Determine the [X, Y] coordinate at the center of the cell enclosing the given text.  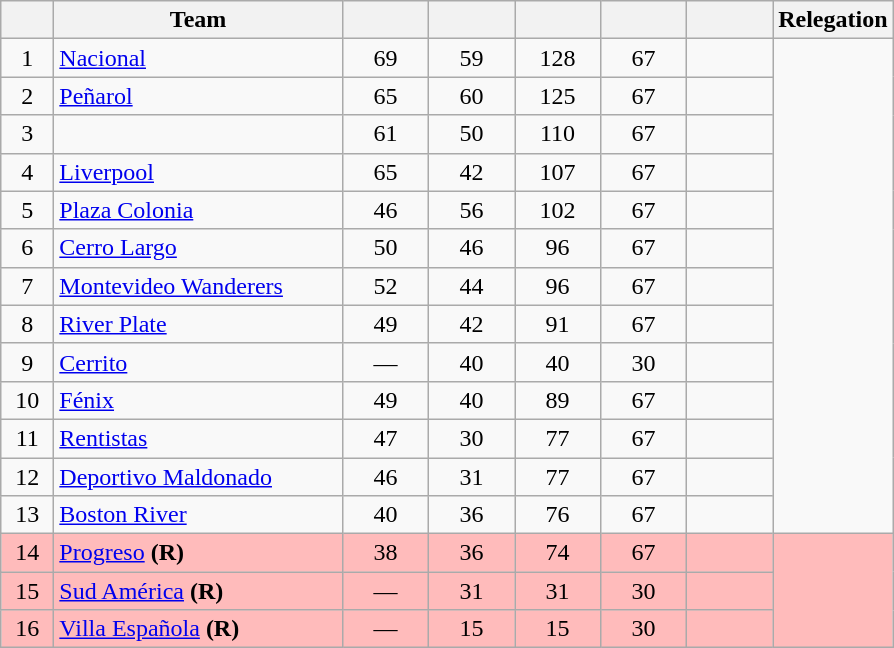
125 [557, 96]
4 [28, 172]
Rentistas [198, 438]
89 [557, 400]
1 [28, 58]
107 [557, 172]
59 [471, 58]
Relegation [833, 20]
5 [28, 210]
60 [471, 96]
91 [557, 324]
10 [28, 400]
Team [198, 20]
69 [385, 58]
Plaza Colonia [198, 210]
56 [471, 210]
Deportivo Maldonado [198, 477]
6 [28, 248]
13 [28, 515]
Montevideo Wanderers [198, 286]
12 [28, 477]
Villa Española (R) [198, 629]
47 [385, 438]
9 [28, 362]
8 [28, 324]
44 [471, 286]
7 [28, 286]
Peñarol [198, 96]
Nacional [198, 58]
2 [28, 96]
3 [28, 134]
74 [557, 553]
128 [557, 58]
110 [557, 134]
Cerrito [198, 362]
16 [28, 629]
Fénix [198, 400]
52 [385, 286]
11 [28, 438]
14 [28, 553]
Sud América (R) [198, 591]
61 [385, 134]
Liverpool [198, 172]
102 [557, 210]
Cerro Largo [198, 248]
Boston River [198, 515]
River Plate [198, 324]
38 [385, 553]
76 [557, 515]
Progreso (R) [198, 553]
